Provide the [x, y] coordinate of the cell's center where the given text is located.  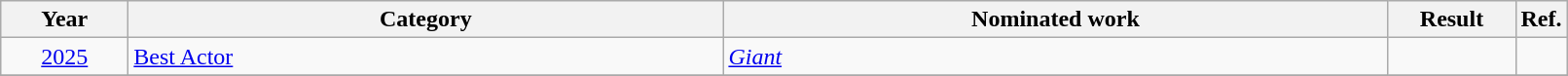
Nominated work [1055, 19]
Result [1452, 19]
Category [426, 19]
Giant [1055, 57]
Ref. [1542, 19]
2025 [64, 57]
Year [64, 19]
Best Actor [426, 57]
